Search for the cell housing the specified text and yield its (x, y) center coordinate. 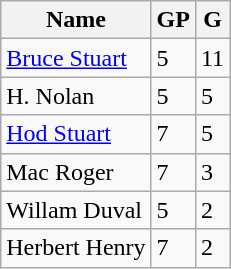
Hod Stuart (76, 134)
Herbert Henry (76, 248)
11 (212, 58)
H. Nolan (76, 96)
Bruce Stuart (76, 58)
GP (173, 20)
Mac Roger (76, 172)
Name (76, 20)
G (212, 20)
3 (212, 172)
Willam Duval (76, 210)
